Capture the cell that displays the provided text and extract its [x, y] central coordinate. 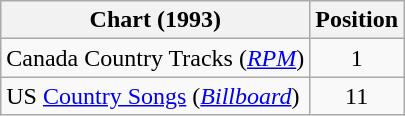
11 [357, 96]
Position [357, 20]
Chart (1993) [156, 20]
Canada Country Tracks (RPM) [156, 58]
US Country Songs (Billboard) [156, 96]
1 [357, 58]
